Locate the cell with the specified text and output its [x, y] center coordinate. 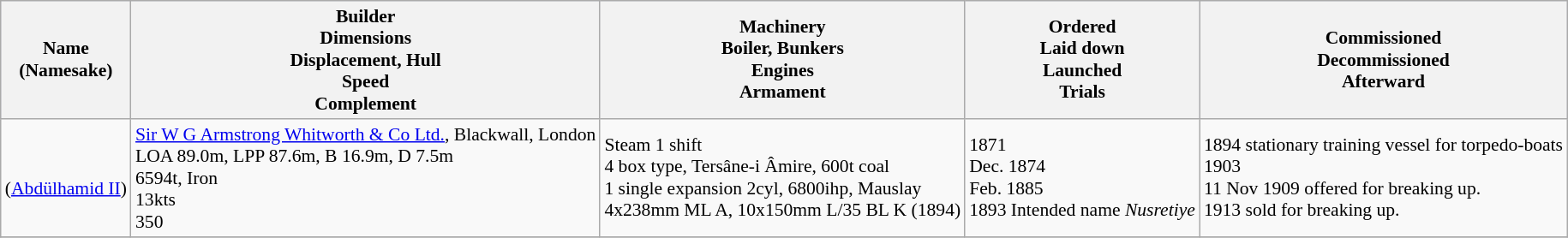
MachineryBoiler, BunkersEnginesArmament [782, 60]
OrderedLaid downLaunchedTrials [1082, 60]
(Abdülhamid II) [66, 178]
Sir W G Armstrong Whitworth & Co Ltd., Blackwall, LondonLOA 89.0m, LPP 87.6m, B 16.9m, D 7.5m6594t, Iron13kts350 [365, 178]
BuilderDimensionsDisplacement, HullSpeedComplement [365, 60]
CommissionedDecommissionedAfterward [1383, 60]
1894 stationary training vessel for torpedo-boats190311 Nov 1909 offered for breaking up.1913 sold for breaking up. [1383, 178]
Name(Namesake) [66, 60]
1871Dec. 1874Feb. 18851893 Intended name Nusretiye [1082, 178]
Steam 1 shift4 box type, Tersâne-i Âmire, 600t coal1 single expansion 2cyl, 6800ihp, Mauslay4x238mm ML A, 10x150mm L/35 BL K (1894) [782, 178]
